Return the [x, y] coordinate for the center point of the cell that contains the specified text.  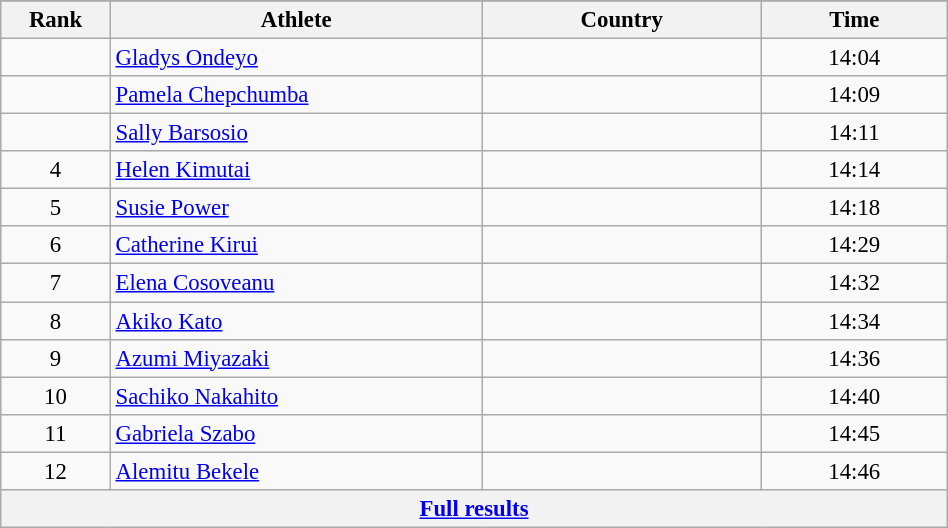
14:29 [854, 245]
Gladys Ondeyo [296, 58]
Rank [56, 20]
14:14 [854, 170]
Athlete [296, 20]
14:18 [854, 208]
Sally Barsosio [296, 133]
Akiko Kato [296, 321]
Sachiko Nakahito [296, 396]
14:11 [854, 133]
Elena Cosoveanu [296, 283]
5 [56, 208]
14:32 [854, 283]
Time [854, 20]
Gabriela Szabo [296, 433]
4 [56, 170]
Susie Power [296, 208]
14:34 [854, 321]
11 [56, 433]
8 [56, 321]
7 [56, 283]
14:04 [854, 58]
Pamela Chepchumba [296, 95]
14:36 [854, 358]
9 [56, 358]
14:46 [854, 471]
Full results [474, 509]
14:09 [854, 95]
10 [56, 396]
Country [622, 20]
14:45 [854, 433]
12 [56, 471]
Alemitu Bekele [296, 471]
6 [56, 245]
14:40 [854, 396]
Catherine Kirui [296, 245]
Helen Kimutai [296, 170]
Azumi Miyazaki [296, 358]
